Determine the [x, y] coordinate at the center of the cell enclosing the given text.  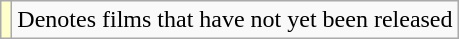
Denotes films that have not yet been released [235, 20]
